Find where the given text appears and provide that cell's center as (x, y) coordinate. 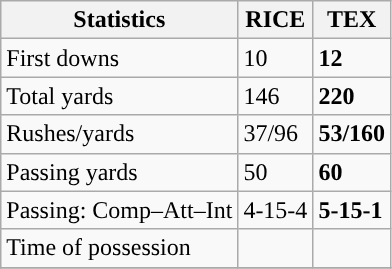
12 (352, 58)
Passing yards (120, 172)
146 (276, 96)
First downs (120, 58)
4-15-4 (276, 210)
5-15-1 (352, 210)
Total yards (120, 96)
53/160 (352, 134)
60 (352, 172)
Rushes/yards (120, 134)
Time of possession (120, 248)
Passing: Comp–Att–Int (120, 210)
37/96 (276, 134)
10 (276, 58)
220 (352, 96)
50 (276, 172)
TEX (352, 20)
RICE (276, 20)
Statistics (120, 20)
